Find where the given text appears and provide that cell's center as (x, y) coordinate. 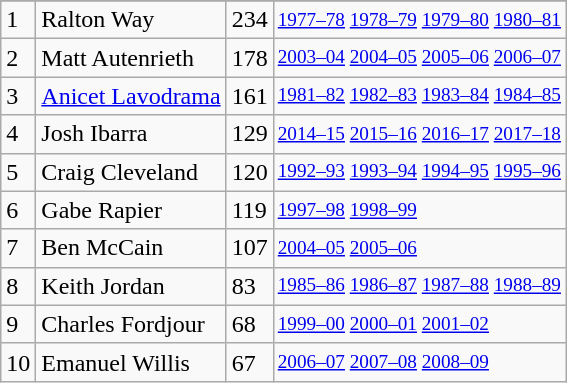
Craig Cleveland (131, 172)
Gabe Rapier (131, 210)
Matt Autenrieth (131, 58)
234 (250, 20)
7 (18, 248)
2 (18, 58)
Keith Jordan (131, 286)
Ben McCain (131, 248)
83 (250, 286)
2014–15 2015–16 2016–17 2017–18 (419, 134)
Emanuel Willis (131, 362)
Charles Fordjour (131, 324)
Ralton Way (131, 20)
1 (18, 20)
9 (18, 324)
107 (250, 248)
2004–05 2005–06 (419, 248)
Anicet Lavodrama (131, 96)
119 (250, 210)
1999–00 2000–01 2001–02 (419, 324)
Josh Ibarra (131, 134)
1997–98 1998–99 (419, 210)
161 (250, 96)
3 (18, 96)
10 (18, 362)
6 (18, 210)
1992–93 1993–94 1994–95 1995–96 (419, 172)
2003–04 2004–05 2005–06 2006–07 (419, 58)
8 (18, 286)
4 (18, 134)
2006–07 2007–08 2008–09 (419, 362)
178 (250, 58)
1981–82 1982–83 1983–84 1984–85 (419, 96)
68 (250, 324)
67 (250, 362)
1977–78 1978–79 1979–80 1980–81 (419, 20)
1985–86 1986–87 1987–88 1988–89 (419, 286)
129 (250, 134)
5 (18, 172)
120 (250, 172)
